Return (X, Y) of the center of cell containing provided text 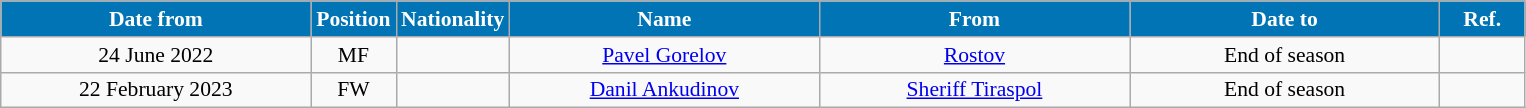
From (974, 19)
Name (664, 19)
MF (354, 55)
Danil Ankudinov (664, 90)
22 February 2023 (156, 90)
Date to (1285, 19)
Ref. (1482, 19)
Position (354, 19)
FW (354, 90)
Rostov (974, 55)
24 June 2022 (156, 55)
Sheriff Tiraspol (974, 90)
Pavel Gorelov (664, 55)
Date from (156, 19)
Nationality (452, 19)
